Pinpoint the cell where the given text exists, returning its [x, y] midpoint coordinate. 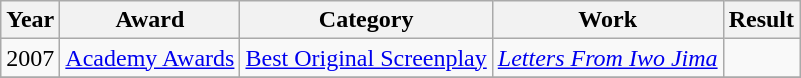
Award [150, 20]
Category [366, 20]
Academy Awards [150, 58]
Result [761, 20]
Letters From Iwo Jima [608, 58]
Work [608, 20]
2007 [30, 58]
Best Original Screenplay [366, 58]
Year [30, 20]
